For the text-containing cell, return its midpoint in [X, Y] coordinate format. 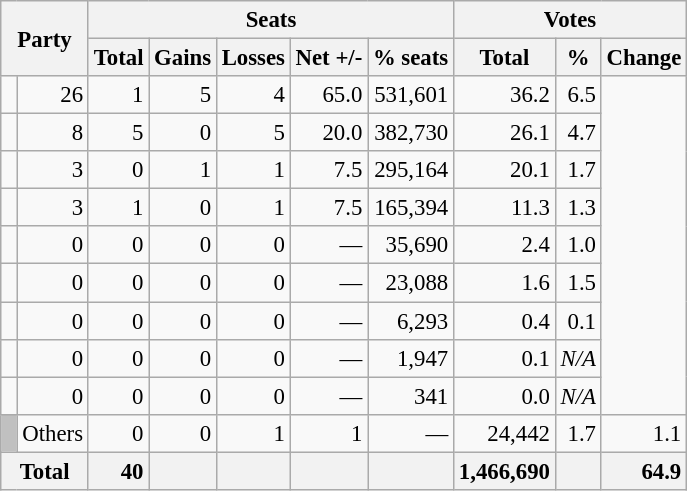
341 [411, 396]
Losses [253, 58]
26.1 [504, 133]
23,088 [411, 283]
2.4 [504, 245]
8 [52, 133]
24,442 [504, 433]
165,394 [411, 208]
65.0 [328, 95]
% seats [411, 58]
0.0 [504, 396]
1.1 [644, 433]
20.1 [504, 170]
Seats [270, 20]
1.5 [578, 283]
531,601 [411, 95]
Party [45, 38]
1.0 [578, 245]
1,466,690 [504, 471]
% [578, 58]
Gains [183, 58]
Votes [570, 20]
1,947 [411, 358]
Others [52, 433]
1.6 [504, 283]
4.7 [578, 133]
6.5 [578, 95]
6,293 [411, 321]
40 [118, 471]
1.3 [578, 208]
Net +/- [328, 58]
4 [253, 95]
Change [644, 58]
26 [52, 95]
382,730 [411, 133]
35,690 [411, 245]
0.4 [504, 321]
36.2 [504, 95]
20.0 [328, 133]
11.3 [504, 208]
295,164 [411, 170]
64.9 [644, 471]
